Extract the [X, Y] coordinate from the center of the cell holding the provided text.  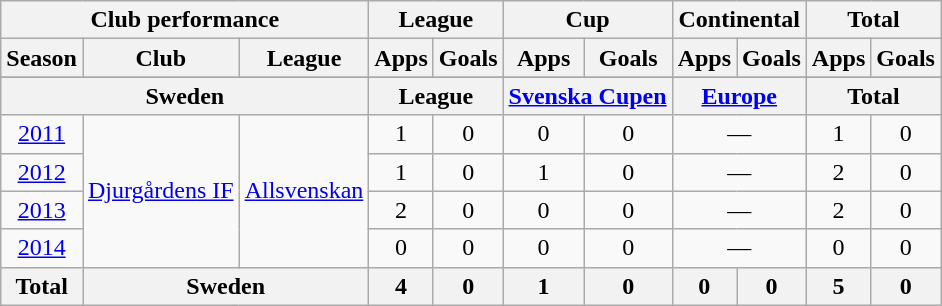
Europe [739, 96]
Djurgårdens IF [160, 191]
Club [160, 58]
Club performance [185, 20]
Continental [739, 20]
Svenska Cupen [588, 96]
2013 [42, 210]
2012 [42, 172]
2014 [42, 248]
Allsvenskan [304, 191]
5 [838, 286]
4 [401, 286]
Season [42, 58]
2011 [42, 134]
Cup [588, 20]
